Find where the given text appears and provide that cell's center as (x, y) coordinate. 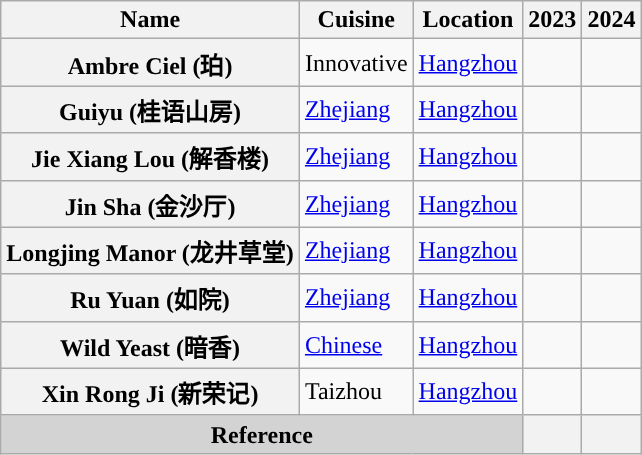
Wild Yeast (暗香) (150, 344)
Jin Sha (金沙厅) (150, 204)
Cuisine (356, 20)
Guiyu (桂语山房) (150, 110)
Innovative (356, 62)
2024 (612, 20)
Location (468, 20)
Chinese (356, 344)
Reference (262, 434)
Longjing Manor (龙井草堂) (150, 250)
Taizhou (356, 392)
2023 (552, 20)
Jie Xiang Lou (解香楼) (150, 156)
Ambre Ciel (珀) (150, 62)
Ru Yuan (如院) (150, 298)
Name (150, 20)
Xin Rong Ji (新荣记) (150, 392)
